Search for the cell housing the specified text and yield its [x, y] center coordinate. 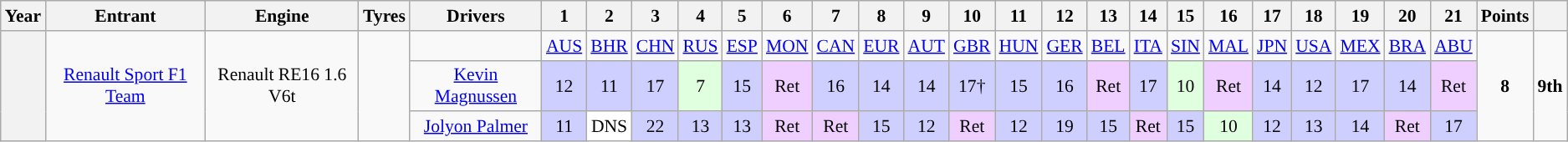
BHR [609, 46]
Points [1505, 16]
RUS [700, 46]
GER [1064, 46]
18 [1313, 16]
9 [926, 16]
22 [656, 127]
HUN [1019, 46]
CHN [656, 46]
Drivers [476, 16]
CAN [835, 46]
Renault RE16 1.6 V6t [283, 86]
5 [743, 16]
GBR [972, 46]
17† [972, 85]
BEL [1109, 46]
3 [656, 16]
Year [23, 16]
EUR [881, 46]
Entrant [125, 16]
1 [564, 16]
ITA [1148, 46]
2 [609, 16]
AUS [564, 46]
20 [1408, 16]
6 [788, 16]
Tyres [385, 16]
SIN [1186, 46]
BRA [1408, 46]
MEX [1360, 46]
JPN [1272, 46]
AUT [926, 46]
Renault Sport F1 Team [125, 86]
4 [700, 16]
DNS [609, 127]
Jolyon Palmer [476, 127]
ABU [1453, 46]
21 [1453, 16]
MON [788, 46]
Engine [283, 16]
MAL [1228, 46]
Kevin Magnussen [476, 85]
USA [1313, 46]
9th [1550, 86]
ESP [743, 46]
